Scan for the cell matching the given text and deliver its [X, Y] coordinate at center. 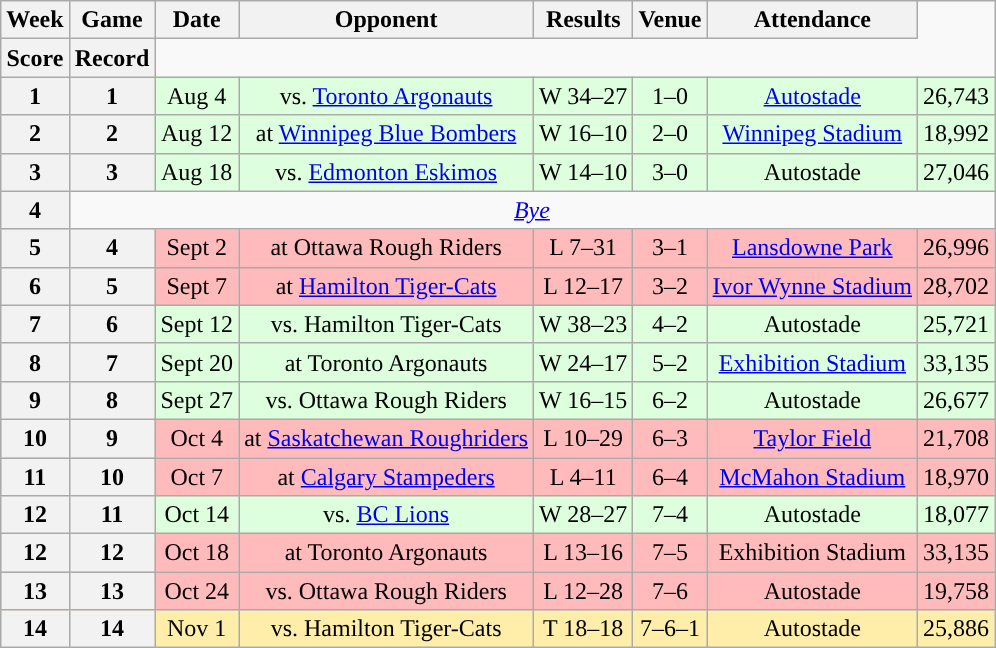
McMahon Stadium [812, 477]
7–6–1 [670, 629]
Taylor Field [812, 438]
W 16–10 [584, 134]
Oct 4 [197, 438]
T 18–18 [584, 629]
Aug 18 [197, 172]
Results [584, 20]
26,743 [956, 96]
Ivor Wynne Stadium [812, 286]
25,721 [956, 324]
6–3 [670, 438]
3–0 [670, 172]
Lansdowne Park [812, 248]
Aug 4 [197, 96]
1–0 [670, 96]
21,708 [956, 438]
Oct 14 [197, 515]
vs. Edmonton Eskimos [386, 172]
W 24–17 [584, 362]
L 7–31 [584, 248]
Venue [670, 20]
at Hamilton Tiger-Cats [386, 286]
vs. BC Lions [386, 515]
vs. Toronto Argonauts [386, 96]
7–6 [670, 591]
5–2 [670, 362]
2–0 [670, 134]
L 12–28 [584, 591]
Sept 2 [197, 248]
6–2 [670, 400]
26,677 [956, 400]
Nov 1 [197, 629]
19,758 [956, 591]
at Saskatchewan Roughriders [386, 438]
Record [112, 58]
18,970 [956, 477]
Sept 20 [197, 362]
Sept 27 [197, 400]
W 16–15 [584, 400]
26,996 [956, 248]
Oct 7 [197, 477]
W 34–27 [584, 96]
Sept 12 [197, 324]
27,046 [956, 172]
at Calgary Stampeders [386, 477]
4–2 [670, 324]
Winnipeg Stadium [812, 134]
6–4 [670, 477]
Attendance [812, 20]
Aug 12 [197, 134]
7–4 [670, 515]
Score [35, 58]
7–5 [670, 553]
W 38–23 [584, 324]
25,886 [956, 629]
at Winnipeg Blue Bombers [386, 134]
Oct 24 [197, 591]
18,992 [956, 134]
W 28–27 [584, 515]
Oct 18 [197, 553]
L 13–16 [584, 553]
Sept 7 [197, 286]
Date [197, 20]
L 12–17 [584, 286]
3–1 [670, 248]
28,702 [956, 286]
L 4–11 [584, 477]
18,077 [956, 515]
Game [112, 20]
Bye [532, 210]
Opponent [386, 20]
W 14–10 [584, 172]
Week [35, 20]
3–2 [670, 286]
at Ottawa Rough Riders [386, 248]
L 10–29 [584, 438]
